For the text-containing cell, return its midpoint in (X, Y) coordinate format. 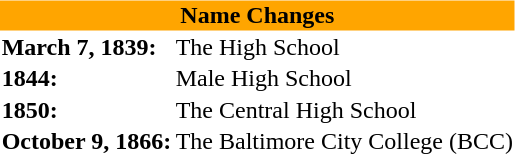
The Central High School (344, 110)
1850: (86, 110)
The High School (344, 47)
Male High School (344, 79)
Name Changes (257, 15)
1844: (86, 79)
March 7, 1839: (86, 47)
